Find where the given text appears and provide that cell's center as [x, y] coordinate. 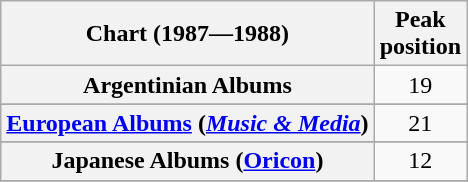
Argentinian Albums [188, 85]
19 [420, 85]
Peakposition [420, 34]
Chart (1987—1988) [188, 34]
21 [420, 123]
Japanese Albums (Oricon) [188, 161]
European Albums (Music & Media) [188, 123]
12 [420, 161]
